Pinpoint the cell where the given text exists, returning its [X, Y] midpoint coordinate. 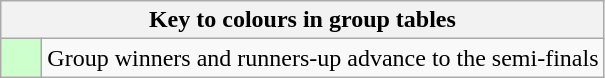
Group winners and runners-up advance to the semi-finals [323, 58]
Key to colours in group tables [302, 20]
